Capture the cell that displays the provided text and extract its [x, y] central coordinate. 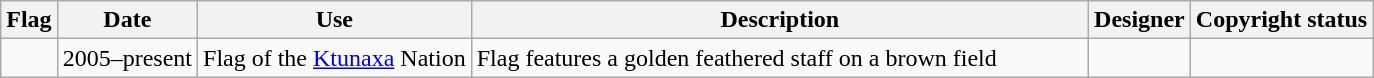
Flag [29, 20]
Flag features a golden feathered staff on a brown field [780, 58]
2005–present [127, 58]
Use [335, 20]
Description [780, 20]
Designer [1140, 20]
Copyright status [1281, 20]
Flag of the Ktunaxa Nation [335, 58]
Date [127, 20]
